Find where the given text appears and provide that cell's center as [X, Y] coordinate. 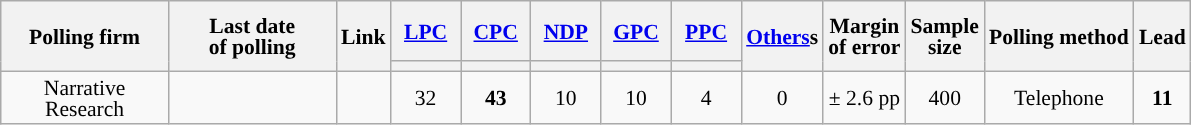
0 [782, 97]
Otherss [782, 36]
11 [1162, 97]
± 2.6 pp [864, 97]
43 [496, 97]
400 [945, 97]
Last dateof polling [252, 36]
Polling method [1059, 36]
PPC [706, 31]
NDP [566, 31]
Marginof error [864, 36]
Lead [1162, 36]
LPC [426, 31]
4 [706, 97]
GPC [636, 31]
32 [426, 97]
Telephone [1059, 97]
CPC [496, 31]
Link [364, 36]
Polling firm [85, 36]
Narrative Research [85, 97]
Samplesize [945, 36]
